Search for the cell housing the specified text and yield its (x, y) center coordinate. 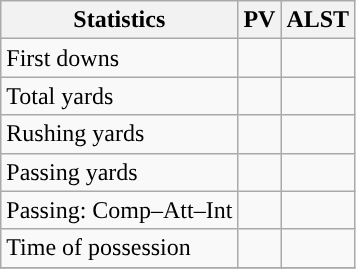
Total yards (120, 96)
ALST (318, 20)
First downs (120, 58)
Statistics (120, 20)
Passing: Comp–Att–Int (120, 210)
Passing yards (120, 172)
Rushing yards (120, 134)
Time of possession (120, 248)
PV (260, 20)
